Return the [X, Y] coordinate for the center point of the cell that contains the specified text.  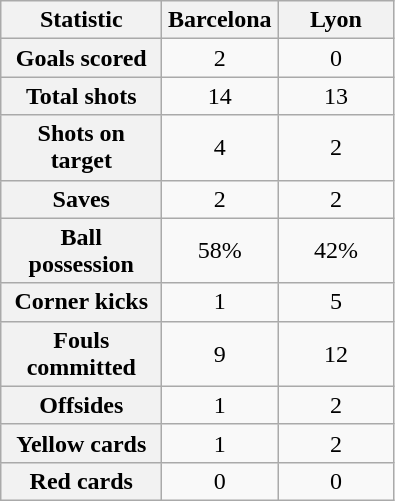
Offsides [82, 405]
Statistic [82, 20]
Lyon [336, 20]
58% [220, 250]
Shots on target [82, 148]
42% [336, 250]
Yellow cards [82, 443]
12 [336, 354]
9 [220, 354]
5 [336, 302]
Total shots [82, 96]
Red cards [82, 481]
4 [220, 148]
14 [220, 96]
Corner kicks [82, 302]
Ball possession [82, 250]
Barcelona [220, 20]
Saves [82, 199]
Fouls committed [82, 354]
13 [336, 96]
Goals scored [82, 58]
